Extract the [x, y] coordinate from the center of the cell holding the provided text.  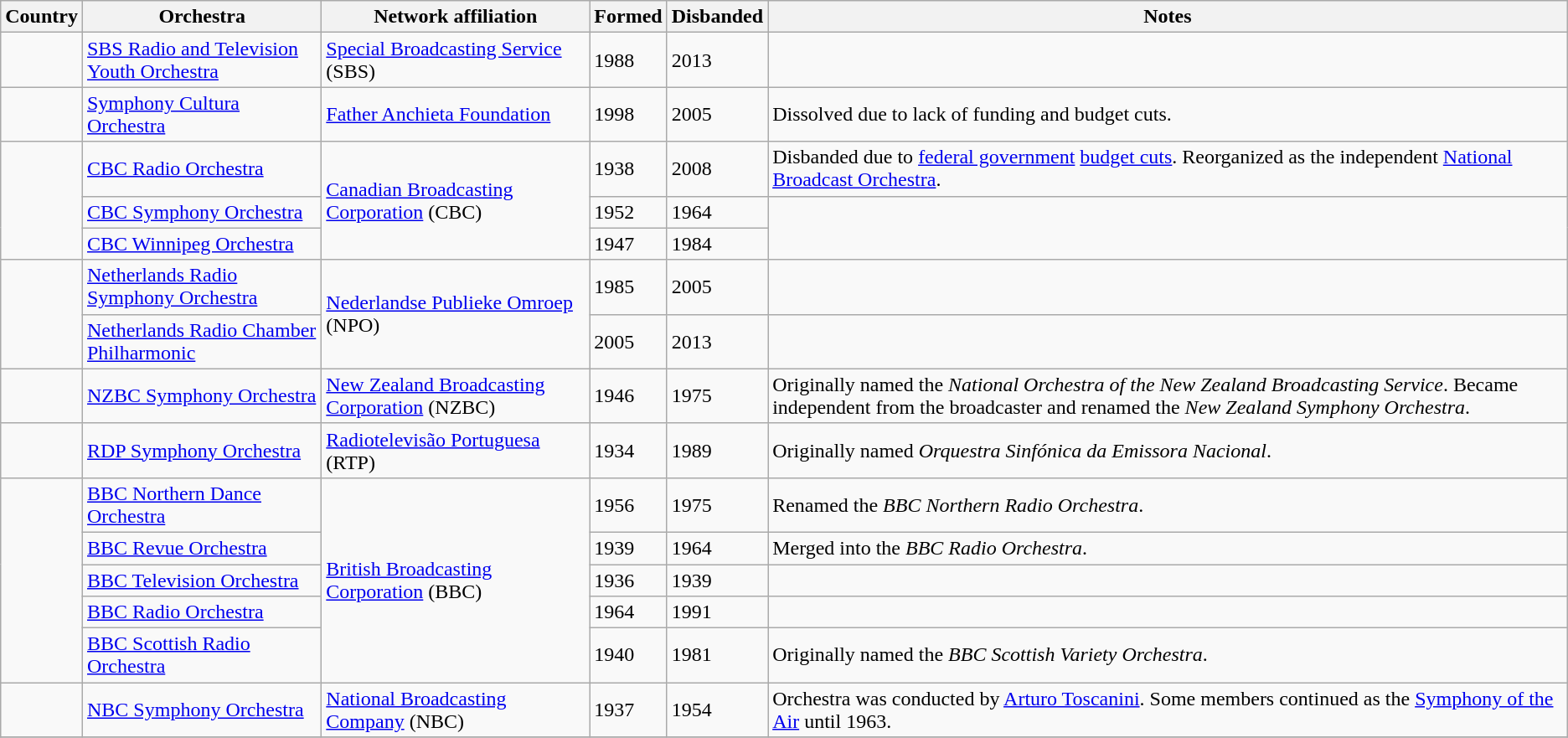
1937 [628, 710]
1956 [628, 504]
Father Anchieta Foundation [456, 114]
NBC Symphony Orchestra [201, 710]
RDP Symphony Orchestra [201, 451]
1989 [717, 451]
1954 [717, 710]
British Broadcasting Corporation (BBC) [456, 580]
Originally named Orquestra Sinfónica da Emissora Nacional. [1168, 451]
Radiotelevisão Portuguesa (RTP) [456, 451]
1938 [628, 169]
BBC Revue Orchestra [201, 548]
Formed [628, 17]
CBC Winnipeg Orchestra [201, 244]
1940 [628, 655]
Disbanded due to federal government budget cuts. Reorganized as the independent National Broadcast Orchestra. [1168, 169]
1988 [628, 60]
Notes [1168, 17]
1947 [628, 244]
1946 [628, 395]
1934 [628, 451]
New Zealand Broadcasting Corporation (NZBC) [456, 395]
1991 [717, 612]
Originally named the BBC Scottish Variety Orchestra. [1168, 655]
1984 [717, 244]
Netherlands Radio Chamber Philharmonic [201, 342]
Symphony Cultura Orchestra [201, 114]
Country [42, 17]
NZBC Symphony Orchestra [201, 395]
Canadian Broadcasting Corporation (CBC) [456, 201]
CBC Symphony Orchestra [201, 212]
BBC Northern Dance Orchestra [201, 504]
Dissolved due to lack of funding and budget cuts. [1168, 114]
1952 [628, 212]
Renamed the BBC Northern Radio Orchestra. [1168, 504]
National Broadcasting Company (NBC) [456, 710]
Merged into the BBC Radio Orchestra. [1168, 548]
Netherlands Radio Symphony Orchestra [201, 286]
Network affiliation [456, 17]
Orchestra was conducted by Arturo Toscanini. Some members continued as the Symphony of the Air until 1963. [1168, 710]
Nederlandse Publieke Omroep (NPO) [456, 314]
1985 [628, 286]
SBS Radio and Television Youth Orchestra [201, 60]
1981 [717, 655]
BBC Scottish Radio Orchestra [201, 655]
1936 [628, 581]
Disbanded [717, 17]
BBC Radio Orchestra [201, 612]
Special Broadcasting Service (SBS) [456, 60]
Orchestra [201, 17]
CBC Radio Orchestra [201, 169]
1998 [628, 114]
2008 [717, 169]
BBC Television Orchestra [201, 581]
